Return [x, y] of the center of cell containing provided text 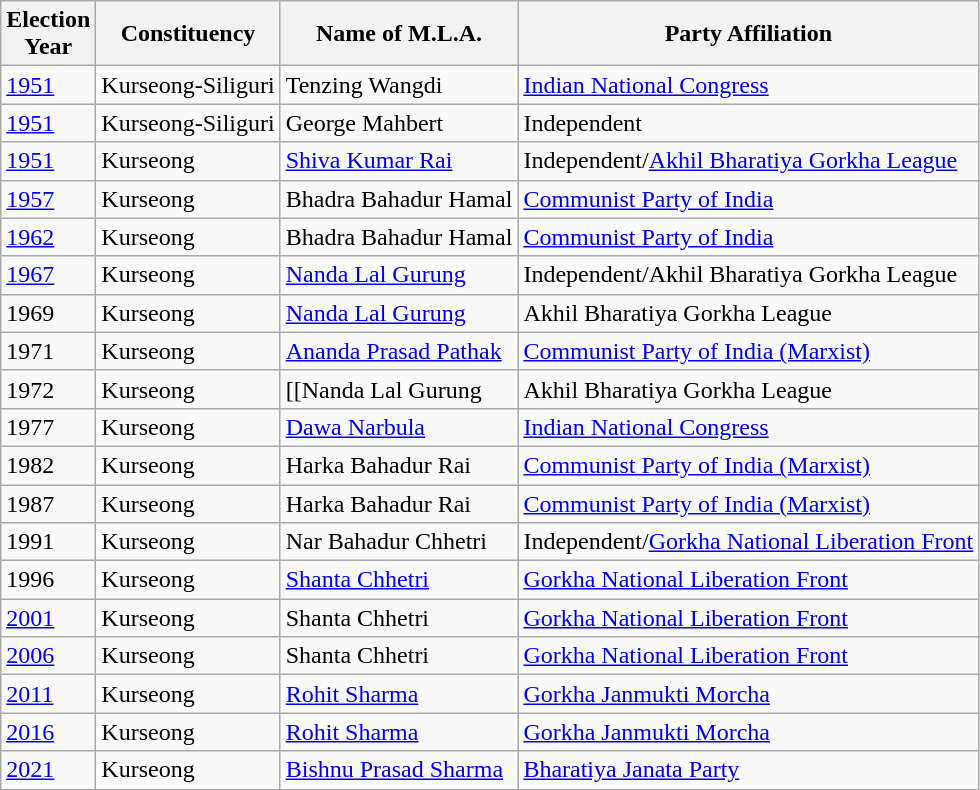
2021 [48, 770]
2011 [48, 694]
Bharatiya Janata Party [748, 770]
Nar Bahadur Chhetri [399, 542]
1971 [48, 351]
1957 [48, 199]
George Mahbert [399, 123]
1982 [48, 465]
2016 [48, 732]
Ananda Prasad Pathak [399, 351]
1987 [48, 503]
Bishnu Prasad Sharma [399, 770]
Independent/Gorkha National Liberation Front [748, 542]
Independent [748, 123]
1972 [48, 389]
1967 [48, 275]
2006 [48, 656]
2001 [48, 618]
Constituency [188, 34]
Party Affiliation [748, 34]
Dawa Narbula [399, 427]
Shiva Kumar Rai [399, 161]
1977 [48, 427]
1991 [48, 542]
[[Nanda Lal Gurung [399, 389]
Election Year [48, 34]
Name of M.L.A. [399, 34]
1969 [48, 313]
1962 [48, 237]
Tenzing Wangdi [399, 85]
1996 [48, 580]
